Find where the given text appears and provide that cell's center as (X, Y) coordinate. 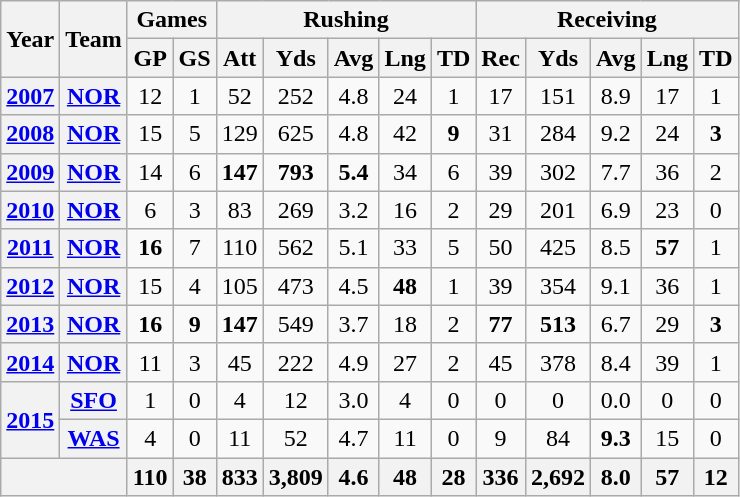
6.7 (616, 324)
2010 (30, 210)
Team (94, 39)
562 (296, 248)
27 (405, 362)
83 (240, 210)
378 (558, 362)
793 (296, 172)
4.9 (354, 362)
8.0 (616, 477)
2015 (30, 419)
269 (296, 210)
2,692 (558, 477)
38 (194, 477)
50 (501, 248)
284 (558, 134)
354 (558, 286)
Games (172, 20)
2008 (30, 134)
625 (296, 134)
8.5 (616, 248)
GP (150, 58)
4.6 (354, 477)
7 (194, 248)
42 (405, 134)
473 (296, 286)
4.7 (354, 438)
Receiving (607, 20)
3.2 (354, 210)
7.7 (616, 172)
3,809 (296, 477)
302 (558, 172)
4.5 (354, 286)
105 (240, 286)
31 (501, 134)
9.2 (616, 134)
Rushing (346, 20)
2007 (30, 96)
2013 (30, 324)
14 (150, 172)
77 (501, 324)
252 (296, 96)
5.4 (354, 172)
2011 (30, 248)
151 (558, 96)
9.1 (616, 286)
3.7 (354, 324)
425 (558, 248)
23 (667, 210)
222 (296, 362)
3.0 (354, 400)
129 (240, 134)
34 (405, 172)
549 (296, 324)
SFO (94, 400)
33 (405, 248)
2012 (30, 286)
WAS (94, 438)
2014 (30, 362)
5.1 (354, 248)
0.0 (616, 400)
8.9 (616, 96)
Att (240, 58)
513 (558, 324)
201 (558, 210)
8.4 (616, 362)
9.3 (616, 438)
Rec (501, 58)
336 (501, 477)
833 (240, 477)
2009 (30, 172)
Year (30, 39)
6.9 (616, 210)
28 (453, 477)
18 (405, 324)
GS (194, 58)
84 (558, 438)
